Determine the [X, Y] coordinate at the center of the cell enclosing the given text.  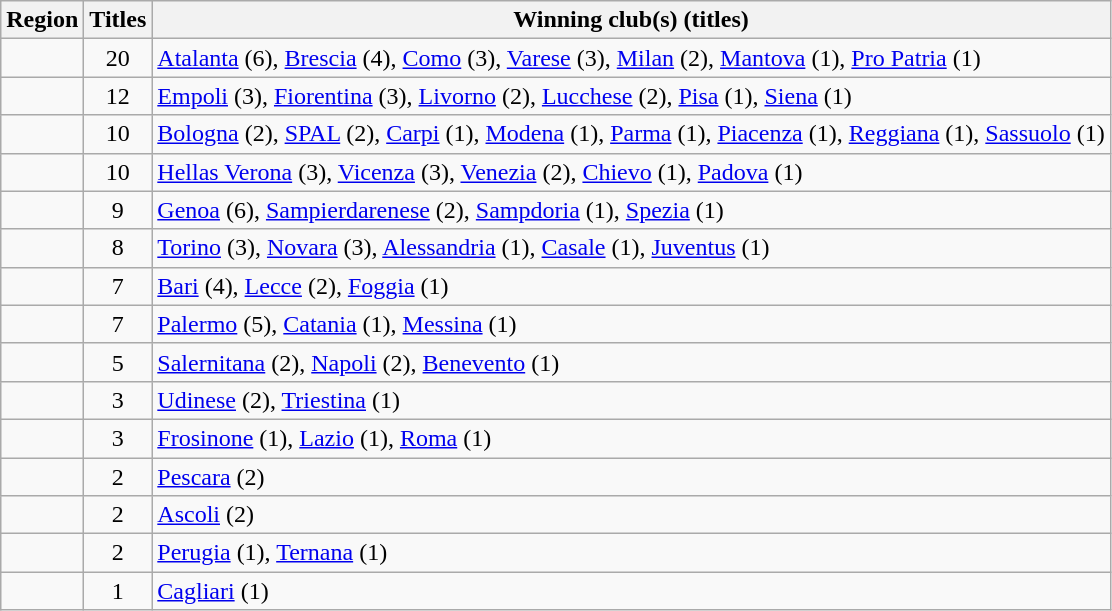
Empoli (3), Fiorentina (3), Livorno (2), Lucchese (2), Pisa (1), Siena (1) [631, 96]
Bologna (2), SPAL (2), Carpi (1), Modena (1), Parma (1), Piacenza (1), Reggiana (1), Sassuolo (1) [631, 134]
1 [118, 591]
Perugia (1), Ternana (1) [631, 553]
Salernitana (2), Napoli (2), Benevento (1) [631, 362]
Bari (4), Lecce (2), Foggia (1) [631, 286]
12 [118, 96]
Torino (3), Novara (3), Alessandria (1), Casale (1), Juventus (1) [631, 248]
Atalanta (6), Brescia (4), Como (3), Varese (3), Milan (2), Mantova (1), Pro Patria (1) [631, 58]
Frosinone (1), Lazio (1), Roma (1) [631, 438]
8 [118, 248]
Hellas Verona (3), Vicenza (3), Venezia (2), Chievo (1), Padova (1) [631, 172]
Palermo (5), Catania (1), Messina (1) [631, 324]
Udinese (2), Triestina (1) [631, 400]
Region [42, 20]
Genoa (6), Sampierdarenese (2), Sampdoria (1), Spezia (1) [631, 210]
Winning club(s) (titles) [631, 20]
5 [118, 362]
Pescara (2) [631, 477]
9 [118, 210]
Ascoli (2) [631, 515]
20 [118, 58]
Titles [118, 20]
Cagliari (1) [631, 591]
